Extract the [x, y] coordinate from the center of the cell holding the provided text.  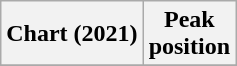
Peakposition [189, 34]
Chart (2021) [72, 34]
